Pinpoint the cell where the given text exists, returning its (x, y) midpoint coordinate. 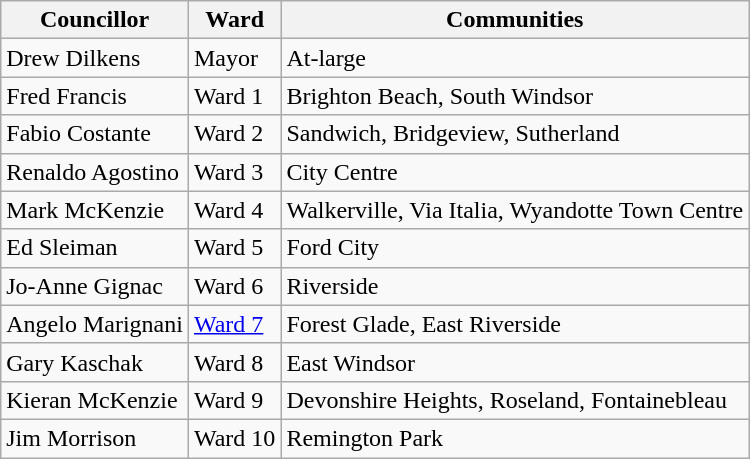
Fabio Costante (95, 134)
Ward 9 (234, 400)
Ed Sleiman (95, 248)
Ward 3 (234, 172)
Angelo Marignani (95, 324)
Ward 6 (234, 286)
Gary Kaschak (95, 362)
Riverside (515, 286)
Mark McKenzie (95, 210)
Remington Park (515, 438)
Renaldo Agostino (95, 172)
Fred Francis (95, 96)
Jo-Anne Gignac (95, 286)
Walkerville, Via Italia, Wyandotte Town Centre (515, 210)
Kieran McKenzie (95, 400)
Ward 4 (234, 210)
At-large (515, 58)
Ward 2 (234, 134)
Devonshire Heights, Roseland, Fontainebleau (515, 400)
Sandwich, Bridgeview, Sutherland (515, 134)
Brighton Beach, South Windsor (515, 96)
Ward 10 (234, 438)
Ward (234, 20)
Communities (515, 20)
Drew Dilkens (95, 58)
Forest Glade, East Riverside (515, 324)
Ward 5 (234, 248)
East Windsor (515, 362)
Jim Morrison (95, 438)
Ward 1 (234, 96)
Ward 7 (234, 324)
Mayor (234, 58)
Ward 8 (234, 362)
Ford City (515, 248)
City Centre (515, 172)
Councillor (95, 20)
